Locate the cell with the specified text and output its [X, Y] center coordinate. 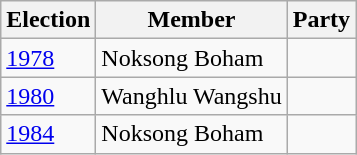
1984 [48, 134]
Party [321, 20]
Member [192, 20]
Election [48, 20]
1980 [48, 96]
Wanghlu Wangshu [192, 96]
1978 [48, 58]
